Pinpoint the cell where the given text exists, returning its (X, Y) midpoint coordinate. 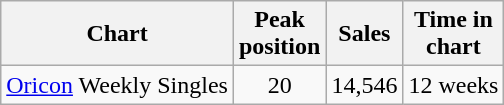
Oricon Weekly Singles (118, 85)
Time inchart (454, 34)
Sales (364, 34)
Peakposition (279, 34)
20 (279, 85)
12 weeks (454, 85)
14,546 (364, 85)
Chart (118, 34)
